Return the (x, y) coordinate for the center point of the cell that contains the specified text.  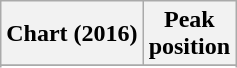
Chart (2016) (72, 34)
Peak position (189, 34)
